Extract the [X, Y] coordinate from the center of the cell holding the provided text.  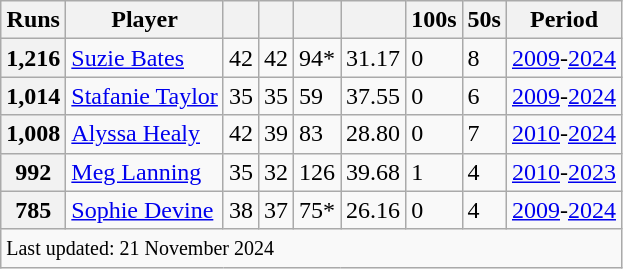
Player [145, 20]
59 [318, 96]
26.16 [374, 210]
Meg Lanning [145, 172]
75* [318, 210]
32 [276, 172]
28.80 [374, 134]
Sophie Devine [145, 210]
94* [318, 58]
126 [318, 172]
Runs [34, 20]
785 [34, 210]
1 [434, 172]
100s [434, 20]
Last updated: 21 November 2024 [312, 248]
38 [240, 210]
1,008 [34, 134]
Suzie Bates [145, 58]
39 [276, 134]
39.68 [374, 172]
6 [484, 96]
1,014 [34, 96]
2010-2023 [564, 172]
7 [484, 134]
Alyssa Healy [145, 134]
992 [34, 172]
37.55 [374, 96]
83 [318, 134]
Period [564, 20]
8 [484, 58]
31.17 [374, 58]
50s [484, 20]
Stafanie Taylor [145, 96]
37 [276, 210]
1,216 [34, 58]
2010-2024 [564, 134]
